Return (X, Y) of the center of cell containing provided text 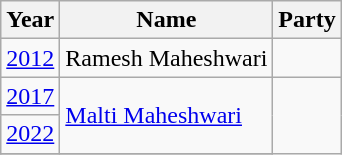
Name (166, 20)
2012 (30, 58)
Malti Maheshwari (166, 115)
2017 (30, 96)
2022 (30, 134)
Party (307, 20)
Ramesh Maheshwari (166, 58)
Year (30, 20)
